Return (x, y) of the center of cell containing provided text 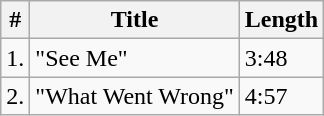
Title (135, 20)
Length (281, 20)
"What Went Wrong" (135, 96)
1. (16, 58)
3:48 (281, 58)
# (16, 20)
2. (16, 96)
"See Me" (135, 58)
4:57 (281, 96)
